Locate the cell with the specified text and output its (x, y) center coordinate. 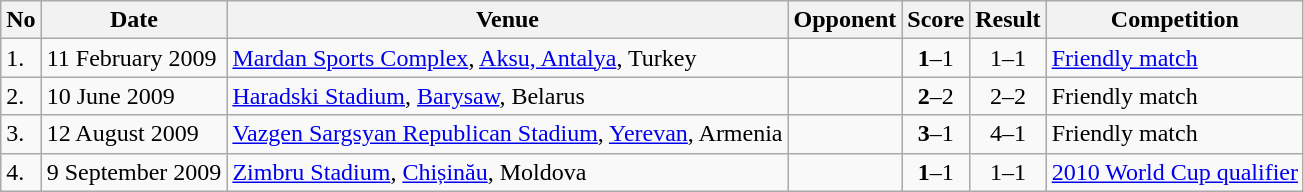
Vazgen Sargsyan Republican Stadium, Yerevan, Armenia (508, 134)
Opponent (845, 20)
Score (936, 20)
Haradski Stadium, Barysaw, Belarus (508, 96)
Zimbru Stadium, Chișinău, Moldova (508, 172)
Result (1008, 20)
2. (21, 96)
4. (21, 172)
Date (134, 20)
Competition (1174, 20)
3. (21, 134)
2010 World Cup qualifier (1174, 172)
9 September 2009 (134, 172)
3–1 (936, 134)
10 June 2009 (134, 96)
4–1 (1008, 134)
12 August 2009 (134, 134)
Venue (508, 20)
1. (21, 58)
No (21, 20)
11 February 2009 (134, 58)
Mardan Sports Complex, Aksu, Antalya, Turkey (508, 58)
